Output the (x, y) coordinate of the center of the cell containing the given text.  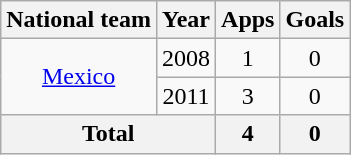
1 (248, 58)
National team (79, 20)
2011 (186, 96)
Mexico (79, 77)
2008 (186, 58)
3 (248, 96)
Apps (248, 20)
Total (108, 134)
Goals (315, 20)
4 (248, 134)
Year (186, 20)
